Scan for the cell matching the given text and deliver its [x, y] coordinate at center. 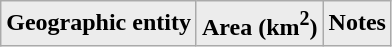
Geographic entity [99, 24]
Notes [357, 24]
Area (km2) [260, 24]
